Locate the cell with the specified text and output its (X, Y) center coordinate. 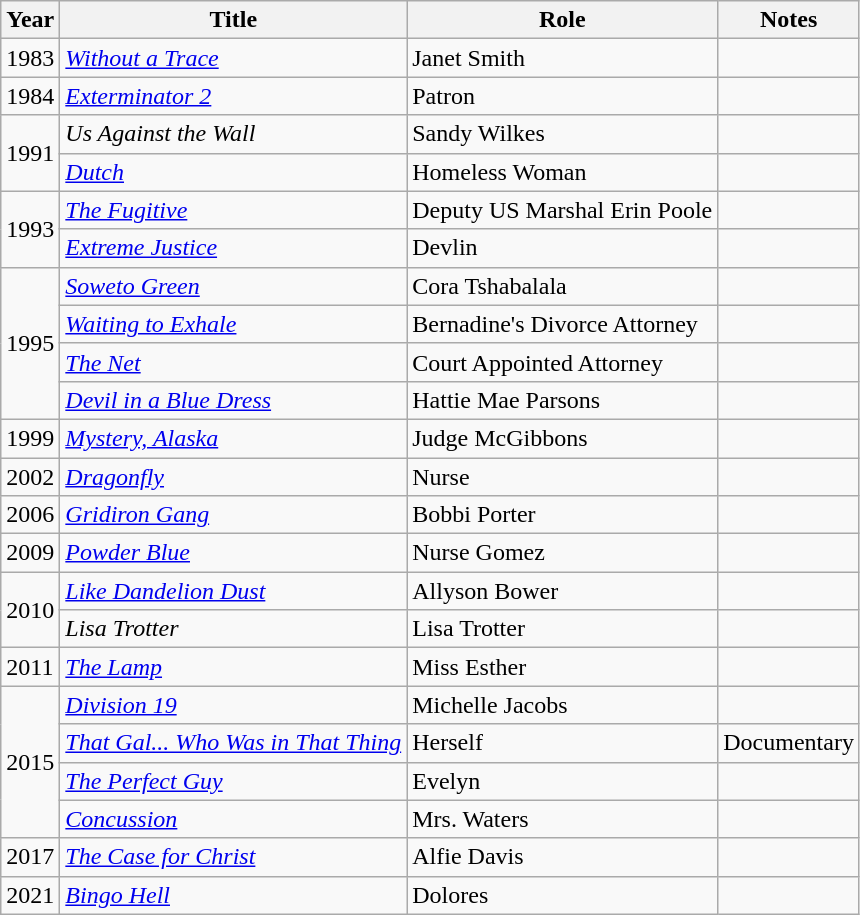
Sandy Wilkes (562, 134)
Us Against the Wall (234, 134)
Documentary (789, 743)
Hattie Mae Parsons (562, 400)
The Fugitive (234, 210)
1983 (30, 58)
Dutch (234, 172)
Homeless Woman (562, 172)
Mystery, Alaska (234, 438)
Nurse (562, 477)
Deputy US Marshal Erin Poole (562, 210)
The Perfect Guy (234, 781)
Bernadine's Divorce Attorney (562, 324)
1993 (30, 229)
1984 (30, 96)
Division 19 (234, 705)
1995 (30, 343)
Devlin (562, 248)
Like Dandelion Dust (234, 591)
2015 (30, 762)
Title (234, 20)
2011 (30, 667)
The Case for Christ (234, 857)
Gridiron Gang (234, 515)
That Gal... Who Was in That Thing (234, 743)
Court Appointed Attorney (562, 362)
Janet Smith (562, 58)
Mrs. Waters (562, 819)
Judge McGibbons (562, 438)
The Net (234, 362)
2010 (30, 610)
2006 (30, 515)
The Lamp (234, 667)
2002 (30, 477)
Cora Tshabalala (562, 286)
Bingo Hell (234, 895)
Allyson Bower (562, 591)
Nurse Gomez (562, 553)
Exterminator 2 (234, 96)
Year (30, 20)
Notes (789, 20)
Bobbi Porter (562, 515)
Role (562, 20)
Soweto Green (234, 286)
Concussion (234, 819)
Herself (562, 743)
2009 (30, 553)
2017 (30, 857)
Michelle Jacobs (562, 705)
1999 (30, 438)
Without a Trace (234, 58)
1991 (30, 153)
Powder Blue (234, 553)
Evelyn (562, 781)
Waiting to Exhale (234, 324)
Patron (562, 96)
Alfie Davis (562, 857)
Extreme Justice (234, 248)
Dolores (562, 895)
Devil in a Blue Dress (234, 400)
Miss Esther (562, 667)
Dragonfly (234, 477)
2021 (30, 895)
